Extract the (X, Y) coordinate from the center of the cell holding the provided text.  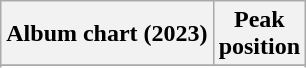
Peakposition (259, 34)
Album chart (2023) (107, 34)
